For the text-containing cell, return its midpoint in [X, Y] coordinate format. 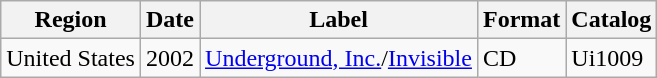
CD [521, 58]
2002 [170, 58]
Region [71, 20]
Date [170, 20]
Ui1009 [612, 58]
Underground, Inc./Invisible [339, 58]
United States [71, 58]
Catalog [612, 20]
Format [521, 20]
Label [339, 20]
